Return [x, y] of the center of cell containing provided text 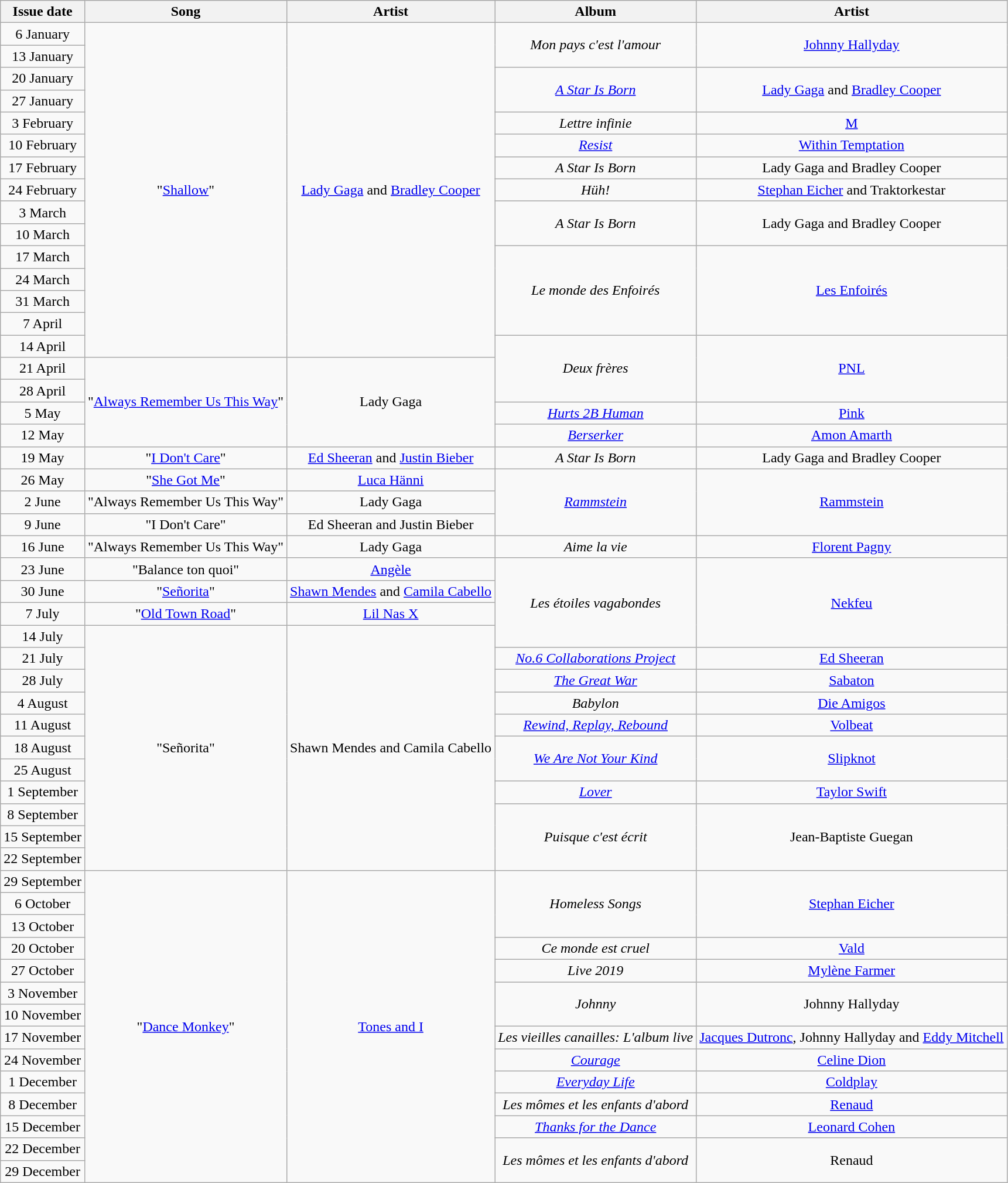
The Great War [596, 681]
Taylor Swift [852, 792]
12 May [43, 435]
14 July [43, 636]
Live 2019 [596, 970]
15 September [43, 837]
"Old Town Road" [185, 613]
Ce monde est cruel [596, 948]
Le monde des Enfoirés [596, 290]
Aime la vie [596, 547]
Florent Pagny [852, 547]
8 September [43, 814]
13 January [43, 56]
Leonard Cohen [852, 1127]
6 October [43, 904]
2 June [43, 502]
28 July [43, 681]
10 March [43, 234]
Slipknot [852, 759]
Berserker [596, 435]
24 February [43, 190]
4 August [43, 703]
Puisque c'est écrit [596, 837]
29 December [43, 1171]
No.6 Collaborations Project [596, 659]
Luca Hänni [391, 480]
Volbeat [852, 725]
21 April [43, 369]
Within Temptation [852, 145]
Stephan Eicher and Traktorkestar [852, 190]
Coldplay [852, 1082]
1 December [43, 1082]
Angèle [391, 569]
20 January [43, 79]
Pink [852, 413]
Album [596, 12]
We Are Not Your Kind [596, 759]
24 November [43, 1060]
Thanks for the Dance [596, 1127]
Issue date [43, 12]
25 August [43, 770]
9 June [43, 524]
1 September [43, 792]
3 March [43, 212]
Jean-Baptiste Guegan [852, 837]
18 August [43, 748]
19 May [43, 458]
17 November [43, 1038]
Ed Sheeran [852, 659]
Sabaton [852, 681]
Les vieilles canailles: L'album live [596, 1038]
31 March [43, 302]
Everyday Life [596, 1082]
Song [185, 12]
29 September [43, 881]
27 October [43, 970]
10 November [43, 1015]
5 May [43, 413]
Les Enfoirés [852, 290]
22 December [43, 1149]
"Dance Monkey" [185, 1027]
21 July [43, 659]
M [852, 123]
Resist [596, 145]
24 March [43, 279]
Lover [596, 792]
"Shallow" [185, 190]
Rewind, Replay, Rebound [596, 725]
Babylon [596, 703]
Deux frères [596, 369]
22 September [43, 859]
Johnny [596, 1004]
Amon Amarth [852, 435]
Stephan Eicher [852, 904]
13 October [43, 926]
Hüh! [596, 190]
26 May [43, 480]
17 February [43, 168]
Les étoiles vagabondes [596, 602]
20 October [43, 948]
Jacques Dutronc, Johnny Hallyday and Eddy Mitchell [852, 1038]
PNL [852, 369]
23 June [43, 569]
30 June [43, 591]
17 March [43, 257]
Tones and I [391, 1027]
28 April [43, 391]
Courage [596, 1060]
14 April [43, 346]
Mon pays c'est l'amour [596, 45]
16 June [43, 547]
8 December [43, 1104]
Mylène Farmer [852, 970]
Die Amigos [852, 703]
6 January [43, 34]
3 February [43, 123]
"She Got Me" [185, 480]
Hurts 2B Human [596, 413]
10 February [43, 145]
11 August [43, 725]
Homeless Songs [596, 904]
Nekfeu [852, 602]
15 December [43, 1127]
7 July [43, 613]
Celine Dion [852, 1060]
"Balance ton quoi" [185, 569]
Vald [852, 948]
3 November [43, 993]
Lettre infinie [596, 123]
27 January [43, 101]
Lil Nas X [391, 613]
7 April [43, 324]
